Extract the (X, Y) coordinate from the center of the cell holding the provided text.  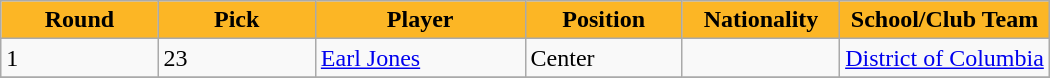
Player (420, 20)
District of Columbia (945, 58)
Round (80, 20)
School/Club Team (945, 20)
Pick (236, 20)
Position (604, 20)
Earl Jones (420, 58)
Nationality (760, 20)
23 (236, 58)
1 (80, 58)
Center (604, 58)
